Locate the cell with the specified text and output its [x, y] center coordinate. 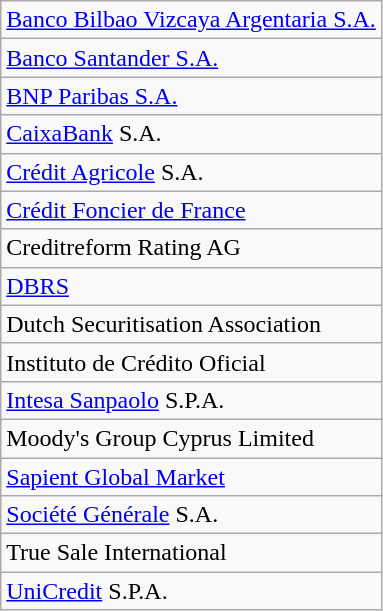
Crédit Foncier de France [192, 210]
Dutch Securitisation Association [192, 324]
Banco Santander S.A. [192, 58]
Instituto de Crédito Oficial [192, 362]
Moody's Group Cyprus Limited [192, 438]
UniCredit S.P.A. [192, 591]
DBRS [192, 286]
Société Générale S.A. [192, 515]
CaixaBank S.A. [192, 134]
Crédit Agricole S.A. [192, 172]
True Sale International [192, 553]
BNP Paribas S.A. [192, 96]
Sapient Global Market [192, 477]
Intesa Sanpaolo S.P.A. [192, 400]
Creditreform Rating AG [192, 248]
Banco Bilbao Vizcaya Argentaria S.A. [192, 20]
